For the text-containing cell, return its midpoint in (X, Y) coordinate format. 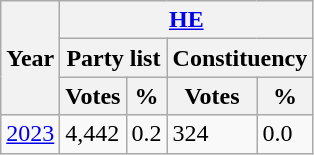
Constituency (240, 58)
Party list (114, 58)
324 (212, 134)
HE (186, 20)
4,442 (93, 134)
Year (30, 58)
2023 (30, 134)
0.2 (146, 134)
0.0 (285, 134)
